For the text-containing cell, return its midpoint in [x, y] coordinate format. 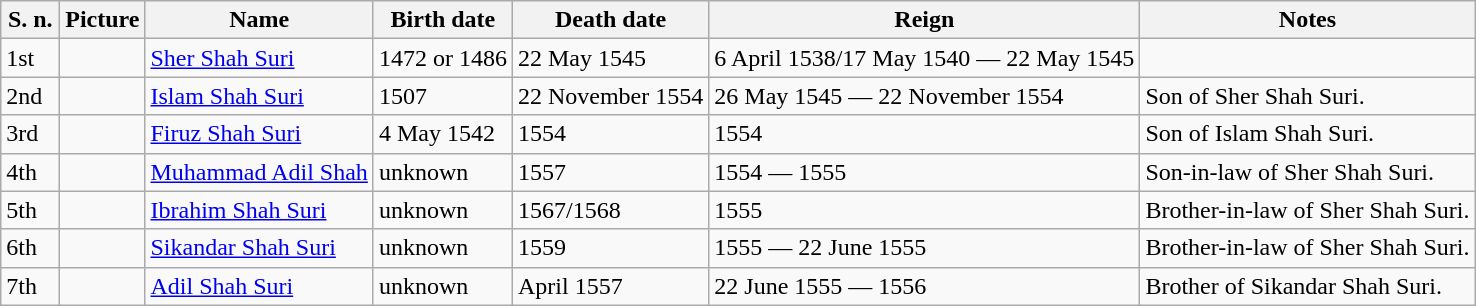
22 November 1554 [610, 96]
Sikandar Shah Suri [259, 248]
1555 — 22 June 1555 [924, 248]
7th [30, 286]
Picture [102, 20]
Ibrahim Shah Suri [259, 210]
22 May 1545 [610, 58]
1567/1568 [610, 210]
6 April 1538/17 May 1540 — 22 May 1545 [924, 58]
5th [30, 210]
Notes [1308, 20]
4 May 1542 [442, 134]
1557 [610, 172]
2nd [30, 96]
Firuz Shah Suri [259, 134]
Reign [924, 20]
3rd [30, 134]
Birth date [442, 20]
Islam Shah Suri [259, 96]
1554 — 1555 [924, 172]
22 June 1555 — 1556 [924, 286]
Son-in-law of Sher Shah Suri. [1308, 172]
April 1557 [610, 286]
Adil Shah Suri [259, 286]
Muhammad Adil Shah [259, 172]
6th [30, 248]
1507 [442, 96]
Sher Shah Suri [259, 58]
1555 [924, 210]
Brother of Sikandar Shah Suri. [1308, 286]
Name [259, 20]
1st [30, 58]
Son of Islam Shah Suri. [1308, 134]
4th [30, 172]
26 May 1545 — 22 November 1554 [924, 96]
1559 [610, 248]
Death date [610, 20]
S. n. [30, 20]
1472 or 1486 [442, 58]
Son of Sher Shah Suri. [1308, 96]
